Extract the [x, y] coordinate from the center of the cell holding the provided text.  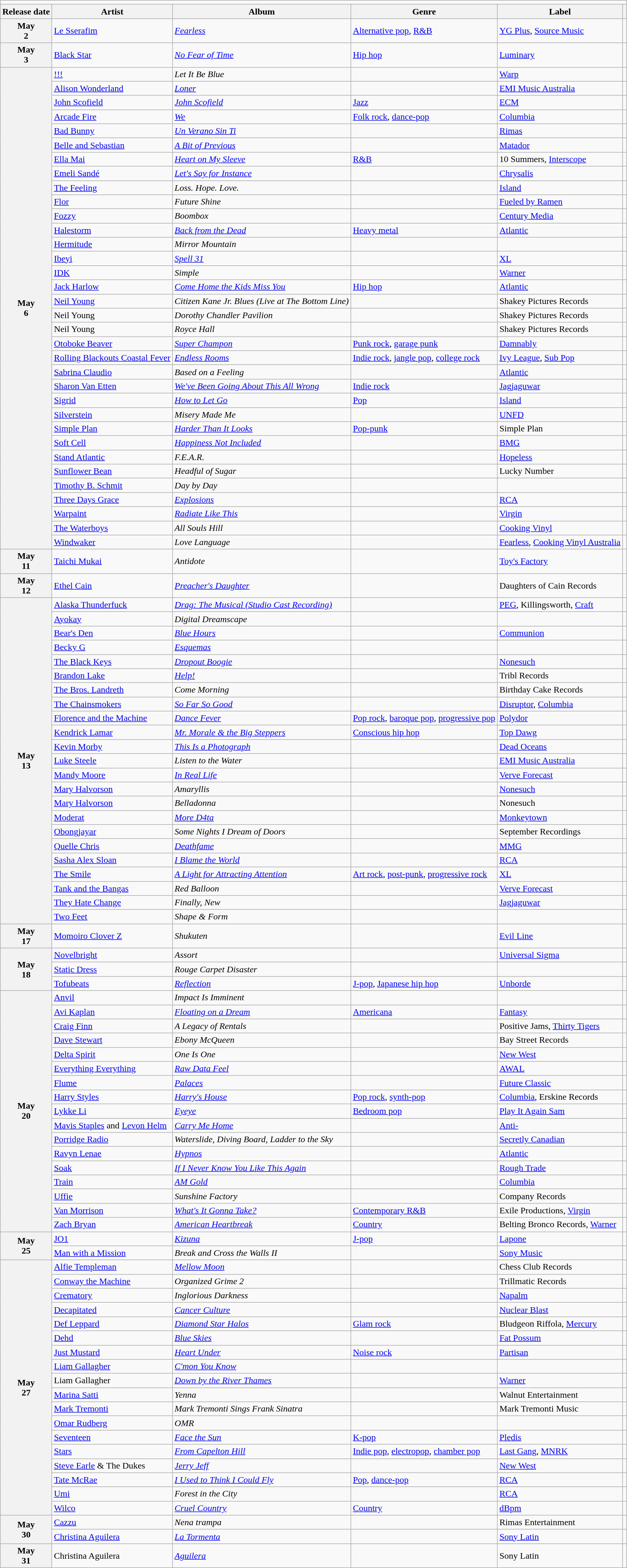
Mark Tremonti [112, 1409]
Face the Sun [262, 1437]
Omar Rudberg [112, 1423]
Avi Kaplan [112, 1012]
Reflection [262, 983]
If I Never Know You Like This Again [262, 1168]
The Black Keys [112, 661]
Ebony McQueen [262, 1040]
Ella Mai [112, 159]
Mavis Staples and Levon Helm [112, 1125]
Super Champon [262, 343]
Loner [262, 88]
May31 [26, 1556]
Warp [560, 74]
Misery Made Me [262, 415]
Rolling Blackouts Coastal Fever [112, 358]
Help! [262, 676]
Dehd [112, 1338]
May20 [26, 1111]
Birthday Cake Records [560, 690]
No Fear of Time [262, 55]
Carry Me Home [262, 1125]
Loss. Hope. Love. [262, 187]
Fearless, Cooking Vinyl Australia [560, 542]
Positive Jams, Thirty Tigers [560, 1026]
Kizuna [262, 1239]
Communion [560, 633]
Ayokay [112, 619]
Glam rock [424, 1324]
Sony Music [560, 1253]
Inglorious Darkness [262, 1295]
Umi [112, 1494]
Blue Skies [262, 1338]
Alternative pop, R&B [424, 31]
Rough Trade [560, 1168]
Eyeye [262, 1111]
Folk rock, dance-pop [424, 117]
May30 [26, 1529]
MMG [560, 846]
A Bit of Previous [262, 145]
Jack Harlow [112, 287]
May27 [26, 1387]
What's It Gonna Take? [262, 1210]
Columbia, Erskine Records [560, 1097]
Preacher's Daughter [262, 586]
Soak [112, 1168]
Becky G [112, 647]
Static Dress [112, 969]
Raw Data Feel [262, 1068]
Delta Spirit [112, 1054]
Release date [26, 12]
Cooking Vinyl [560, 528]
Halestorm [112, 230]
Conway the Machine [112, 1281]
Sabrina Claudio [112, 372]
Future Classic [560, 1083]
Floating on a Dream [262, 1012]
May6 [26, 308]
Lucky Number [560, 471]
Hopeless [560, 457]
Sunflower Bean [112, 471]
May25 [26, 1246]
AWAL [560, 1068]
Pop rock, synth-pop [424, 1097]
Conscious hip hop [424, 732]
Indie pop, electropop, chamber pop [424, 1451]
Fantasy [560, 1012]
Just Mustard [112, 1352]
Un Verano Sin Ti [262, 131]
Come Home the Kids Miss You [262, 287]
I Blame the World [262, 860]
Waterslide, Diving Board, Ladder to the Sky [262, 1140]
Moderat [112, 817]
Top Dawg [560, 732]
Exile Productions, Virgin [560, 1210]
We [262, 117]
Quelle Chris [112, 846]
Heart on My Sleeve [262, 159]
Le Sserafim [112, 31]
One Is One [262, 1054]
Diamond Star Halos [262, 1324]
Esquemas [262, 647]
Flor [112, 202]
Alfie Templeman [112, 1267]
R&B [424, 159]
Alaska Thunderfuck [112, 605]
From Capelton Hill [262, 1451]
They Hate Change [112, 903]
Dorothy Chandler Pavilion [262, 315]
Listen to the Water [262, 761]
Belle and Sebastian [112, 145]
Tate McRae [112, 1480]
K-pop [424, 1437]
Hermitude [112, 244]
JO1 [112, 1239]
Kendrick Lamar [112, 732]
Ibeyi [112, 259]
Future Shine [262, 202]
Mr. Morale & the Big Steppers [262, 732]
I Used to Think I Could Fly [262, 1480]
Chrysalis [560, 173]
Rouge Carpet Disaster [262, 969]
Mark Tremonti Music [560, 1409]
Dave Stewart [112, 1040]
Fozzy [112, 216]
OMR [262, 1423]
Kevin Morby [112, 747]
Mellow Moon [262, 1267]
Novelbright [112, 955]
Man with a Mission [112, 1253]
Virgin [560, 514]
Matador [560, 145]
Art rock, post-punk, progressive rock [424, 874]
Drag: The Musical (Studio Cast Recording) [262, 605]
Amaryllis [262, 789]
Label [560, 12]
Belting Bronco Records, Warner [560, 1225]
In Real Life [262, 775]
May12 [26, 586]
dBpm [560, 1508]
A Light for Attracting Attention [262, 874]
Cazzu [112, 1522]
Bear's Den [112, 633]
Deathfame [262, 846]
Heart Under [262, 1352]
Radiate Like This [262, 514]
Brandon Lake [112, 676]
ECM [560, 102]
Last Gang, MNRK [560, 1451]
Zach Bryan [112, 1225]
Pop, dance-pop [424, 1480]
May11 [26, 561]
UNFD [560, 415]
Antidote [262, 561]
10 Summers, Interscope [560, 159]
Indie rock, jangle pop, college rock [424, 358]
BMG [560, 443]
F.E.A.R. [262, 457]
A Legacy of Rentals [262, 1026]
Explosions [262, 500]
Shukuten [262, 936]
AM Gold [262, 1182]
Bad Bunny [112, 131]
Spell 31 [262, 259]
Polydor [560, 718]
American Heartbreak [262, 1225]
Daughters of Cain Records [560, 586]
Lapone [560, 1239]
Def Leppard [112, 1324]
Pop rock, baroque pop, progressive pop [424, 718]
Walnut Entertainment [560, 1395]
Jazz [424, 102]
Sharon Van Etten [112, 386]
Century Media [560, 216]
Americana [424, 1012]
Genre [424, 12]
Belladonna [262, 803]
La Tormenta [262, 1536]
Windwaker [112, 542]
Napalm [560, 1295]
Alison Wonderland [112, 88]
Happiness Not Included [262, 443]
Sasha Alex Sloan [112, 860]
Dance Fever [262, 718]
Pop-punk [424, 429]
Love Language [262, 542]
Marina Satti [112, 1395]
Red Balloon [262, 888]
Arcade Fire [112, 117]
Dead Oceans [560, 747]
How to Let Go [262, 400]
Dropout Boogie [262, 661]
Nuclear Blast [560, 1309]
Nena trampa [262, 1522]
Impact Is Imminent [262, 998]
Anvil [112, 998]
Sigrid [112, 400]
Harry Styles [112, 1097]
Blue Hours [262, 633]
Timothy B. Schmit [112, 485]
Assort [262, 955]
The Smile [112, 874]
Unborde [560, 983]
Mandy Moore [112, 775]
J-pop [424, 1239]
Luminary [560, 55]
Everything Everything [112, 1068]
May2 [26, 31]
Black Star [112, 55]
Album [262, 12]
Partisan [560, 1352]
Yenna [262, 1395]
Based on a Feeling [262, 372]
Three Days Grace [112, 500]
Uffie [112, 1196]
Cruel Country [262, 1508]
Fueled by Ramen [560, 202]
Aguilera [262, 1556]
So Far So Good [262, 704]
The Waterboys [112, 528]
Trillmatic Records [560, 1281]
YG Plus, Source Music [560, 31]
Disruptor, Columbia [560, 704]
Evil Line [560, 936]
Toy's Factory [560, 561]
Punk rock, garage punk [424, 343]
Craig Finn [112, 1026]
Taichi Mukai [112, 561]
Porridge Radio [112, 1140]
Mirror Mountain [262, 244]
Forest in the City [262, 1494]
May17 [26, 936]
Seventeen [112, 1437]
All Souls Hill [262, 528]
Let's Say for Instance [262, 173]
The Bros. Landreth [112, 690]
Cancer Culture [262, 1309]
Soft Cell [112, 443]
Indie rock [424, 386]
Rimas [560, 131]
Luke Steele [112, 761]
Tofubeats [112, 983]
Van Morrison [112, 1210]
Company Records [560, 1196]
Come Morning [262, 690]
Fearless [262, 31]
Anti- [560, 1125]
Chess Club Records [560, 1267]
Bludgeon Riffola, Mercury [560, 1324]
Ethel Cain [112, 586]
Pledis [560, 1437]
May18 [26, 969]
Stand Atlantic [112, 457]
This Is a Photograph [262, 747]
Noise rock [424, 1352]
Universal Sigma [560, 955]
Two Feet [112, 917]
Palaces [262, 1083]
Bay Street Records [560, 1040]
Headful of Sugar [262, 471]
Harry's House [262, 1097]
Silverstein [112, 415]
Steve Earle & The Dukes [112, 1466]
Boombox [262, 216]
IDK [112, 273]
Shape & Form [262, 917]
Ravyn Lenae [112, 1154]
Artist [112, 12]
Bedroom pop [424, 1111]
Damnably [560, 343]
Endless Rooms [262, 358]
Lykke Li [112, 1111]
Decapitated [112, 1309]
Crematory [112, 1295]
Momoiro Clover Z [112, 936]
Rimas Entertainment [560, 1522]
Stars [112, 1451]
Jerry Jeff [262, 1466]
Monkeytown [560, 817]
C'mon You Know [262, 1366]
The Chainsmokers [112, 704]
Train [112, 1182]
Ivy League, Sub Pop [560, 358]
Heavy metal [424, 230]
Tank and the Bangas [112, 888]
Mark Tremonti Sings Frank Sinatra [262, 1409]
Hypnos [262, 1154]
Organized Grime 2 [262, 1281]
May3 [26, 55]
Citizen Kane Jr. Blues (Live at The Bottom Line) [262, 301]
September Recordings [560, 831]
The Feeling [112, 187]
Down by the River Thames [262, 1381]
Finally, New [262, 903]
Break and Cross the Walls II [262, 1253]
Let It Be Blue [262, 74]
More D4ta [262, 817]
Day by Day [262, 485]
PEG, Killingsworth, Craft [560, 605]
Digital Dreamscape [262, 619]
Some Nights I Dream of Doors [262, 831]
Play It Again Sam [560, 1111]
Tribl Records [560, 676]
Otoboke Beaver [112, 343]
Contemporary R&B [424, 1210]
Florence and the Machine [112, 718]
Secretly Canadian [560, 1140]
May13 [26, 761]
Fat Possum [560, 1338]
Warpaint [112, 514]
Harder Than It Looks [262, 429]
Wilco [112, 1508]
J-pop, Japanese hip hop [424, 983]
Flume [112, 1083]
Sunshine Factory [262, 1196]
Simple [262, 273]
Obongjayar [112, 831]
Emeli Sandé [112, 173]
!!! [112, 74]
Back from the Dead [262, 230]
Royce Hall [262, 329]
We've Been Going About This All Wrong [262, 386]
Pop [424, 400]
